Find where the given text appears and provide that cell's center as (x, y) coordinate. 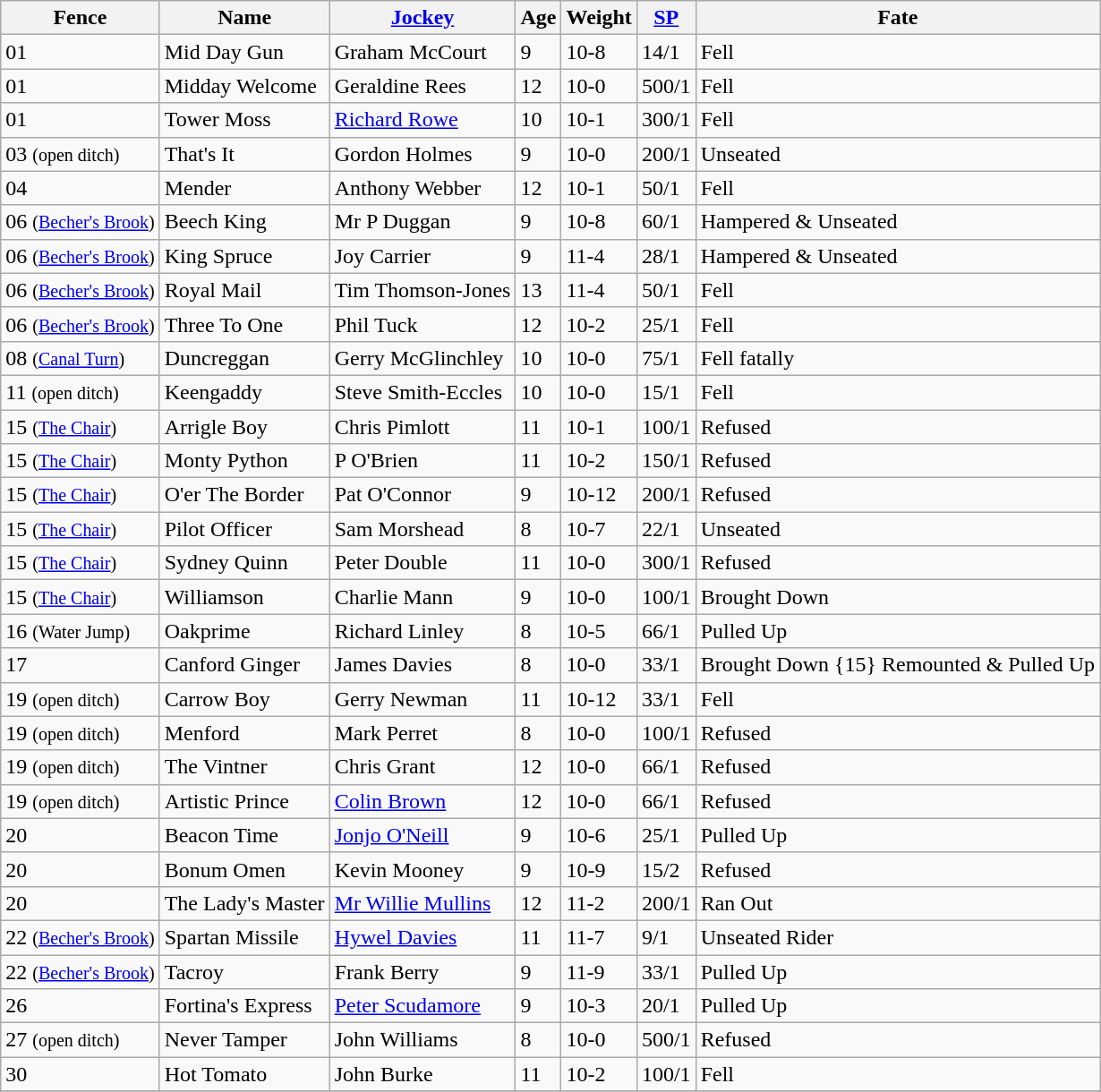
Chris Grant (422, 767)
Jockey (422, 18)
13 (539, 290)
Royal Mail (244, 290)
Menford (244, 733)
Duncreggan (244, 358)
03 (open ditch) (81, 154)
Monty Python (244, 461)
Tacroy (244, 971)
14/1 (666, 52)
Fate (897, 18)
Sydney Quinn (244, 563)
Hot Tomato (244, 1074)
11-9 (599, 971)
Sam Morshead (422, 529)
Keengaddy (244, 392)
Age (539, 18)
15/2 (666, 869)
10-5 (599, 631)
Kevin Mooney (422, 869)
Fortina's Express (244, 1006)
Bonum Omen (244, 869)
Richard Rowe (422, 120)
Never Tamper (244, 1040)
Gerry McGlinchley (422, 358)
Mr P Duggan (422, 222)
Oakprime (244, 631)
Richard Linley (422, 631)
26 (81, 1006)
Mark Perret (422, 733)
11-7 (599, 937)
O'er The Border (244, 495)
Mid Day Gun (244, 52)
Charlie Mann (422, 597)
Beacon Time (244, 835)
Brought Down {15} Remounted & Pulled Up (897, 665)
28/1 (666, 256)
Tim Thomson-Jones (422, 290)
Gerry Newman (422, 699)
Tower Moss (244, 120)
Colin Brown (422, 801)
Brought Down (897, 597)
30 (81, 1074)
Unseated Rider (897, 937)
10-7 (599, 529)
11 (open ditch) (81, 392)
Hywel Davies (422, 937)
Canford Ginger (244, 665)
Midday Welcome (244, 86)
Anthony Webber (422, 188)
Carrow Boy (244, 699)
20/1 (666, 1006)
Chris Pimlott (422, 427)
9/1 (666, 937)
Geraldine Rees (422, 86)
10-9 (599, 869)
22/1 (666, 529)
Peter Scudamore (422, 1006)
Steve Smith-Eccles (422, 392)
16 (Water Jump) (81, 631)
150/1 (666, 461)
Williamson (244, 597)
04 (81, 188)
Mr Willie Mullins (422, 903)
James Davies (422, 665)
Three To One (244, 324)
Weight (599, 18)
15/1 (666, 392)
Fell fatally (897, 358)
10-3 (599, 1006)
Artistic Prince (244, 801)
Fence (81, 18)
Joy Carrier (422, 256)
Ran Out (897, 903)
P O'Brien (422, 461)
08 (Canal Turn) (81, 358)
Graham McCourt (422, 52)
Name (244, 18)
11-2 (599, 903)
Frank Berry (422, 971)
Spartan Missile (244, 937)
Peter Double (422, 563)
Gordon Holmes (422, 154)
That's It (244, 154)
John Burke (422, 1074)
John Williams (422, 1040)
Mender (244, 188)
Jonjo O'Neill (422, 835)
17 (81, 665)
75/1 (666, 358)
The Vintner (244, 767)
The Lady's Master (244, 903)
Arrigle Boy (244, 427)
Phil Tuck (422, 324)
King Spruce (244, 256)
Pat O'Connor (422, 495)
Pilot Officer (244, 529)
27 (open ditch) (81, 1040)
Beech King (244, 222)
SP (666, 18)
60/1 (666, 222)
10-6 (599, 835)
